Output the (x, y) coordinate of the center of the cell containing the given text.  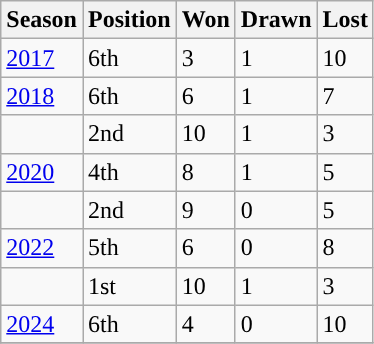
2024 (42, 324)
7 (345, 96)
4 (206, 324)
Won (206, 20)
Position (129, 20)
4th (129, 172)
5th (129, 248)
9 (206, 210)
2017 (42, 58)
2022 (42, 248)
2020 (42, 172)
Lost (345, 20)
Drawn (276, 20)
1st (129, 286)
2018 (42, 96)
Season (42, 20)
